Extract the (X, Y) coordinate from the center of the cell holding the provided text.  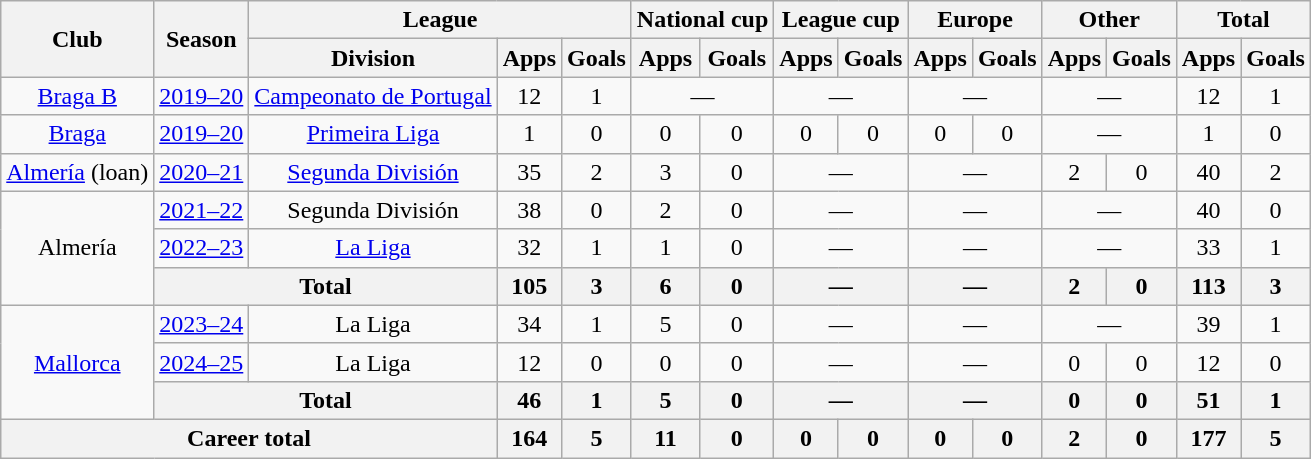
51 (1208, 400)
Division (373, 58)
38 (529, 210)
Other (1109, 20)
177 (1208, 438)
Club (78, 39)
National cup (702, 20)
Career total (249, 438)
League (440, 20)
Europe (975, 20)
2020–21 (202, 172)
105 (529, 286)
Braga B (78, 96)
Braga (78, 134)
39 (1208, 324)
Season (202, 39)
2023–24 (202, 324)
Primeira Liga (373, 134)
33 (1208, 248)
Almería (78, 248)
46 (529, 400)
2021–22 (202, 210)
6 (665, 286)
32 (529, 248)
Campeonato de Portugal (373, 96)
League cup (841, 20)
11 (665, 438)
Mallorca (78, 362)
2022–23 (202, 248)
35 (529, 172)
164 (529, 438)
113 (1208, 286)
34 (529, 324)
Almería (loan) (78, 172)
2024–25 (202, 362)
